Output the (X, Y) coordinate of the center of the cell containing the given text.  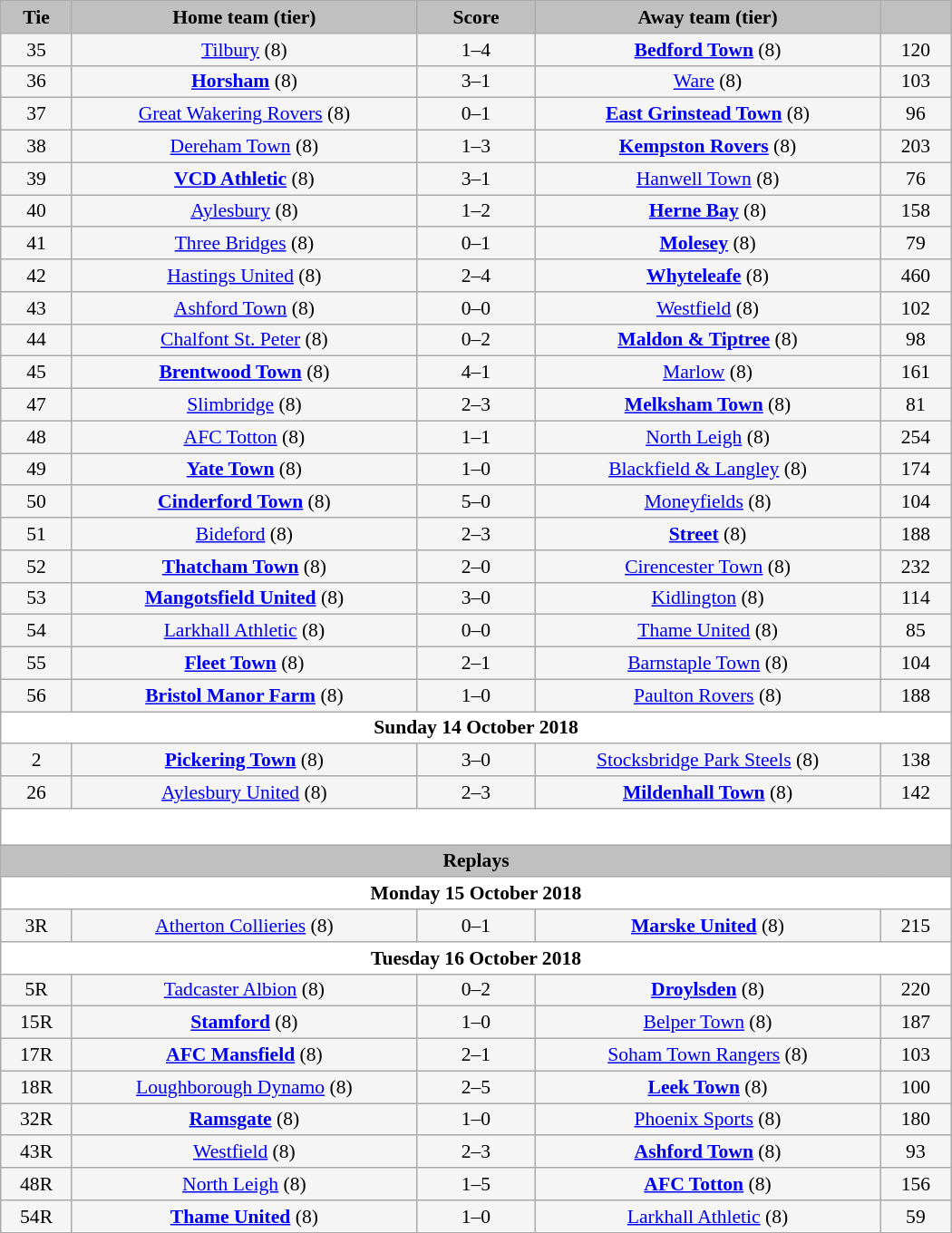
102 (916, 308)
Soham Town Rangers (8) (708, 1055)
VCD Athletic (8) (244, 179)
Cinderford Town (8) (244, 502)
48R (36, 1184)
36 (36, 82)
Chalfont St. Peter (8) (244, 340)
55 (36, 664)
48 (36, 437)
Loughborough Dynamo (8) (244, 1087)
Barnstaple Town (8) (708, 664)
5R (36, 990)
Hanwell Town (8) (708, 179)
Marlow (8) (708, 373)
40 (36, 211)
Bideford (8) (244, 534)
Cirencester Town (8) (708, 567)
215 (916, 926)
Moneyfields (8) (708, 502)
Horsham (8) (244, 82)
Aylesbury (8) (244, 211)
81 (916, 405)
17R (36, 1055)
3R (36, 926)
2–4 (475, 276)
1–3 (475, 147)
37 (36, 114)
142 (916, 792)
44 (36, 340)
4–1 (475, 373)
2–5 (475, 1087)
Ware (8) (708, 82)
41 (36, 244)
Belper Town (8) (708, 1023)
93 (916, 1152)
187 (916, 1023)
232 (916, 567)
Leek Town (8) (708, 1087)
460 (916, 276)
Kempston Rovers (8) (708, 147)
Tuesday 16 October 2018 (476, 958)
Replays (476, 861)
203 (916, 147)
1–4 (475, 50)
50 (36, 502)
32R (36, 1120)
Fleet Town (8) (244, 664)
114 (916, 598)
2–0 (475, 567)
Street (8) (708, 534)
Home team (tier) (244, 17)
51 (36, 534)
52 (36, 567)
Maldon & Tiptree (8) (708, 340)
53 (36, 598)
38 (36, 147)
Paulton Rovers (8) (708, 695)
Score (475, 17)
Stamford (8) (244, 1023)
120 (916, 50)
Stocksbridge Park Steels (8) (708, 761)
Slimbridge (8) (244, 405)
Whyteleafe (8) (708, 276)
Melksham Town (8) (708, 405)
Bristol Manor Farm (8) (244, 695)
Phoenix Sports (8) (708, 1120)
Tadcaster Albion (8) (244, 990)
Atherton Collieries (8) (244, 926)
Marske United (8) (708, 926)
Droylsden (8) (708, 990)
79 (916, 244)
Brentwood Town (8) (244, 373)
54R (36, 1217)
47 (36, 405)
Great Wakering Rovers (8) (244, 114)
45 (36, 373)
East Grinstead Town (8) (708, 114)
35 (36, 50)
Ramsgate (8) (244, 1120)
1–1 (475, 437)
Bedford Town (8) (708, 50)
2 (36, 761)
Yate Town (8) (244, 470)
43R (36, 1152)
Tie (36, 17)
180 (916, 1120)
42 (36, 276)
138 (916, 761)
18R (36, 1087)
Sunday 14 October 2018 (476, 728)
39 (36, 179)
100 (916, 1087)
49 (36, 470)
Dereham Town (8) (244, 147)
76 (916, 179)
Aylesbury United (8) (244, 792)
Kidlington (8) (708, 598)
15R (36, 1023)
254 (916, 437)
Pickering Town (8) (244, 761)
43 (36, 308)
156 (916, 1184)
174 (916, 470)
56 (36, 695)
Thatcham Town (8) (244, 567)
Mangotsfield United (8) (244, 598)
Hastings United (8) (244, 276)
1–2 (475, 211)
Away team (tier) (708, 17)
Monday 15 October 2018 (476, 894)
Blackfield & Langley (8) (708, 470)
Mildenhall Town (8) (708, 792)
1–5 (475, 1184)
26 (36, 792)
98 (916, 340)
158 (916, 211)
5–0 (475, 502)
220 (916, 990)
54 (36, 631)
Molesey (8) (708, 244)
AFC Mansfield (8) (244, 1055)
Herne Bay (8) (708, 211)
161 (916, 373)
59 (916, 1217)
96 (916, 114)
Tilbury (8) (244, 50)
Three Bridges (8) (244, 244)
85 (916, 631)
